Return the (X, Y) coordinate for the center point of the cell that contains the specified text.  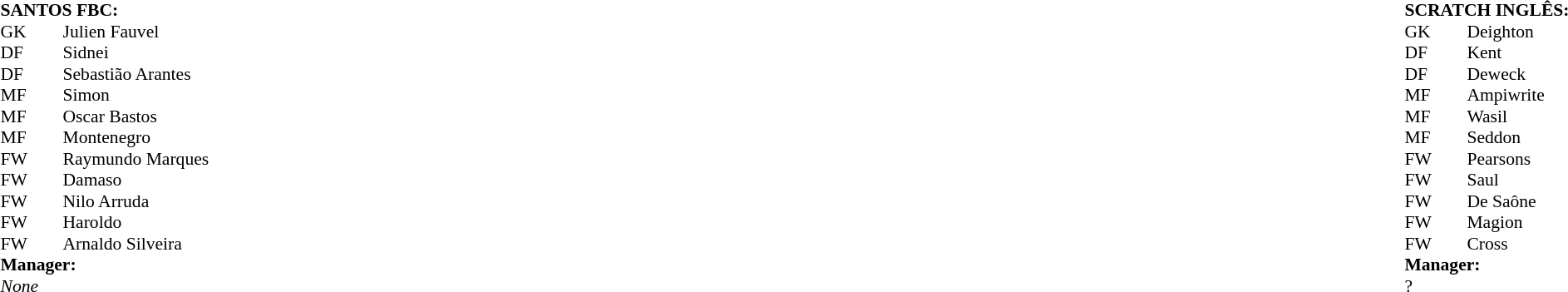
Haroldo (136, 222)
Oscar Bastos (136, 116)
Montenegro (136, 137)
Raymundo Marques (136, 159)
Julien Fauvel (136, 32)
Sidnei (136, 52)
Simon (136, 96)
Damaso (136, 181)
SANTOS FBC: (105, 11)
Manager: (105, 265)
Arnaldo Silveira (136, 244)
Nilo Arruda (136, 201)
Sebastião Arantes (136, 74)
